Extract the (x, y) coordinate from the center of the cell holding the provided text.  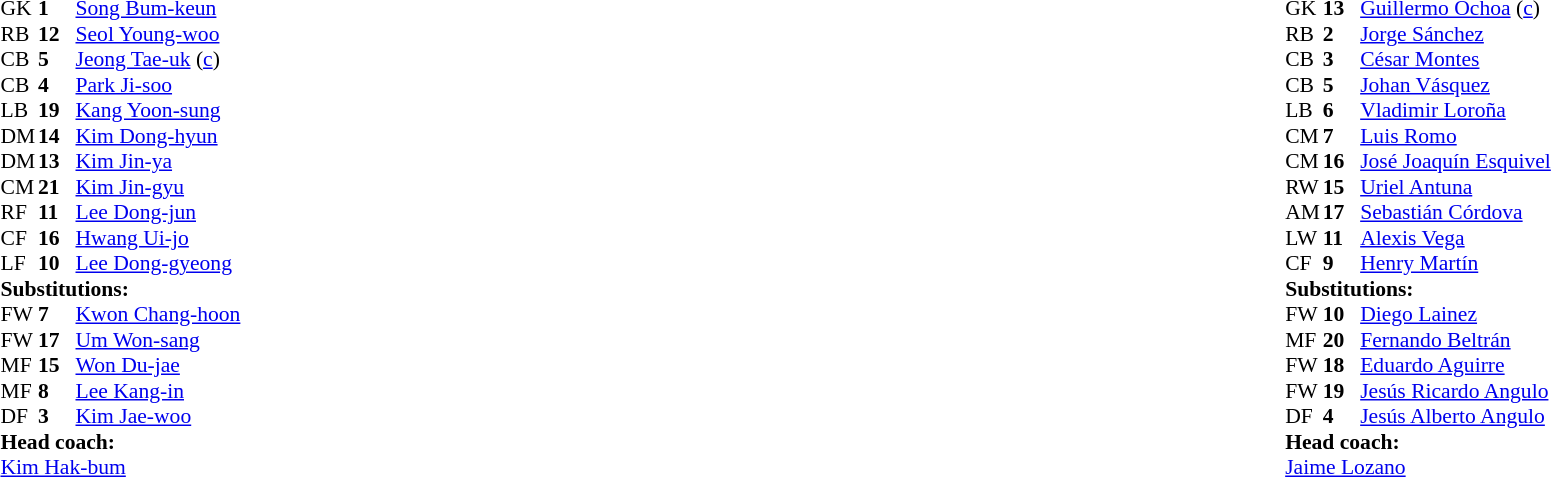
RW (1304, 187)
Seol Young-woo (158, 34)
Kim Dong-hyun (158, 136)
Eduardo Aguirre (1456, 365)
AM (1304, 213)
Kim Jae-woo (158, 417)
8 (57, 391)
Vladimir Loroña (1456, 111)
Park Ji-soo (158, 85)
Jeong Tae-uk (c) (158, 59)
Hwang Ui-jo (158, 238)
Luis Romo (1456, 136)
Alexis Vega (1456, 238)
12 (57, 34)
Henry Martín (1456, 263)
Lee Kang-in (158, 391)
18 (1342, 365)
Um Won-sang (158, 340)
21 (57, 187)
Uriel Antuna (1456, 187)
9 (1342, 263)
José Joaquín Esquivel (1456, 161)
Jesús Ricardo Angulo (1456, 391)
Diego Lainez (1456, 315)
LF (19, 263)
6 (1342, 111)
Fernando Beltrán (1456, 340)
Lee Dong-gyeong (158, 263)
Won Du-jae (158, 365)
Jorge Sánchez (1456, 34)
Kwon Chang-hoon (158, 315)
Sebastián Córdova (1456, 213)
LW (1304, 238)
RF (19, 213)
13 (57, 161)
20 (1342, 340)
Jesús Alberto Angulo (1456, 417)
Kang Yoon-sung (158, 111)
Kim Jin-ya (158, 161)
2 (1342, 34)
Johan Vásquez (1456, 85)
14 (57, 136)
César Montes (1456, 59)
Lee Dong-jun (158, 213)
Kim Jin-gyu (158, 187)
